Pinpoint the cell where the given text exists, returning its (x, y) midpoint coordinate. 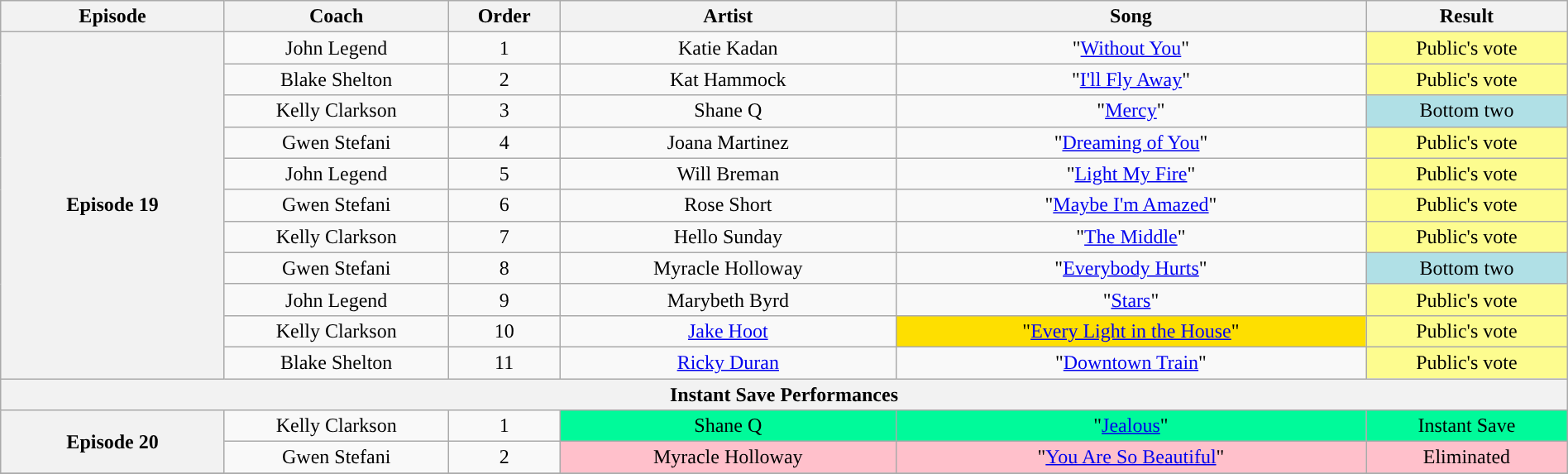
Instant Save Performances (784, 395)
"I'll Fly Away" (1131, 79)
"Every Light in the House" (1131, 331)
Hello Sunday (728, 237)
Coach (336, 17)
"Mercy" (1131, 111)
6 (504, 205)
Episode 20 (112, 442)
Artist (728, 17)
4 (504, 142)
Episode (112, 17)
Eliminated (1467, 457)
Kat Hammock (728, 79)
"Everybody Hurts" (1131, 268)
3 (504, 111)
"The Middle" (1131, 237)
Jake Hoot (728, 331)
Will Breman (728, 174)
"Jealous" (1131, 426)
Katie Kadan (728, 48)
"Stars" (1131, 299)
Result (1467, 17)
7 (504, 237)
"You Are So Beautiful" (1131, 457)
"Without You" (1131, 48)
Ricky Duran (728, 362)
Rose Short (728, 205)
Instant Save (1467, 426)
9 (504, 299)
Joana Martinez (728, 142)
5 (504, 174)
10 (504, 331)
Episode 19 (112, 205)
Marybeth Byrd (728, 299)
8 (504, 268)
Song (1131, 17)
"Downtown Train" (1131, 362)
"Dreaming of You" (1131, 142)
11 (504, 362)
"Light My Fire" (1131, 174)
"Maybe I'm Amazed" (1131, 205)
Order (504, 17)
